Find where the given text appears and provide that cell's center as (x, y) coordinate. 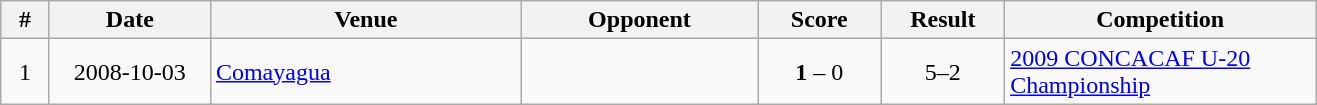
1 (26, 72)
1 – 0 (820, 72)
2008-10-03 (130, 72)
Score (820, 20)
# (26, 20)
Venue (366, 20)
Result (943, 20)
5–2 (943, 72)
2009 CONCACAF U-20 Championship (1160, 72)
Competition (1160, 20)
Date (130, 20)
Comayagua (366, 72)
Opponent (639, 20)
